Find where the given text appears and provide that cell's center as (x, y) coordinate. 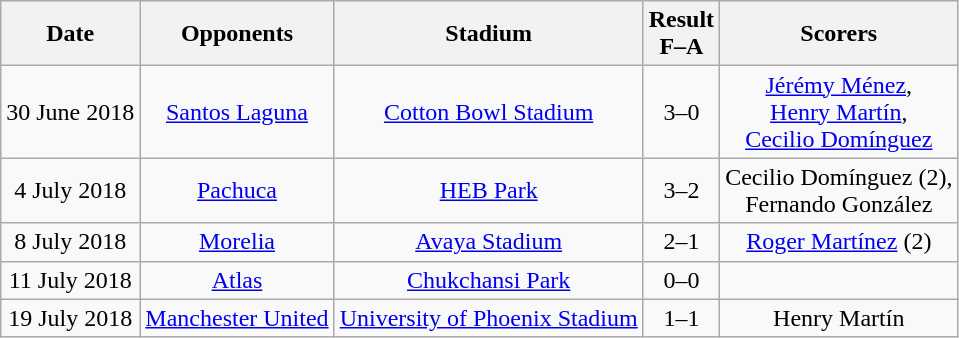
HEB Park (488, 190)
Jérémy Ménez,Henry Martín,Cecilio Domínguez (839, 112)
Santos Laguna (237, 112)
2–1 (681, 242)
Date (70, 34)
1–1 (681, 318)
11 July 2018 (70, 280)
Pachuca (237, 190)
Manchester United (237, 318)
Cotton Bowl Stadium (488, 112)
Morelia (237, 242)
Henry Martín (839, 318)
30 June 2018 (70, 112)
3–2 (681, 190)
Cecilio Domínguez (2),Fernando González (839, 190)
8 July 2018 (70, 242)
3–0 (681, 112)
Roger Martínez (2) (839, 242)
19 July 2018 (70, 318)
Stadium (488, 34)
Avaya Stadium (488, 242)
0–0 (681, 280)
University of Phoenix Stadium (488, 318)
Opponents (237, 34)
Chukchansi Park (488, 280)
Atlas (237, 280)
ResultF–A (681, 34)
Scorers (839, 34)
4 July 2018 (70, 190)
